Output the (x, y) coordinate of the center of the cell containing the given text.  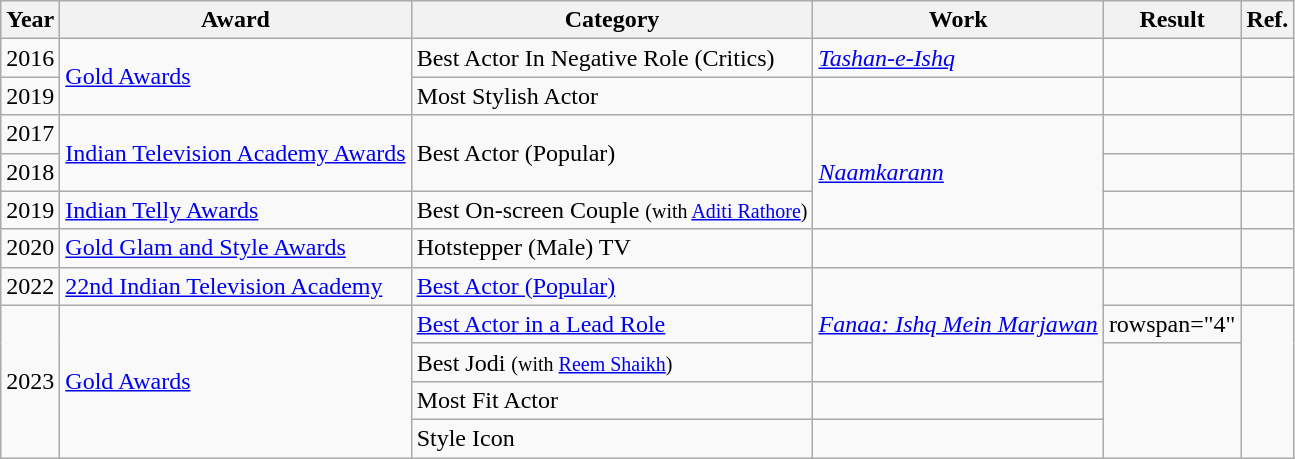
2016 (30, 58)
Best Actor In Negative Role (Critics) (612, 58)
Best Actor in a Lead Role (612, 324)
2022 (30, 286)
22nd Indian Television Academy (236, 286)
Best On-screen Couple (with Aditi Rathore) (612, 210)
2020 (30, 248)
Indian Telly Awards (236, 210)
Tashan-e-Ishq (958, 58)
Style Icon (612, 438)
Result (1172, 20)
Work (958, 20)
rowspan="4" (1172, 324)
Ref. (1268, 20)
Best Jodi (with Reem Shaikh) (612, 362)
2023 (30, 381)
Category (612, 20)
Gold Glam and Style Awards (236, 248)
Year (30, 20)
Naamkarann (958, 172)
2018 (30, 172)
2017 (30, 134)
Most Fit Actor (612, 400)
Most Stylish Actor (612, 96)
Hotstepper (Male) TV (612, 248)
Fanaa: Ishq Mein Marjawan (958, 324)
Indian Television Academy Awards (236, 153)
Award (236, 20)
